Identify which cell holds the provided text, then report its (X, Y) central coordinate. 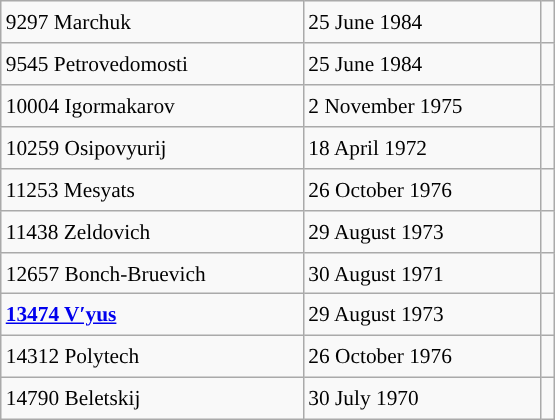
30 July 1970 (422, 399)
10004 Igormakarov (152, 106)
9545 Petrovedomosti (152, 64)
2 November 1975 (422, 106)
13474 Vʹyus (152, 315)
18 April 1972 (422, 148)
9297 Marchuk (152, 22)
10259 Osipovyurij (152, 148)
14312 Polytech (152, 357)
11438 Zeldovich (152, 231)
14790 Beletskij (152, 399)
30 August 1971 (422, 273)
12657 Bonch-Bruevich (152, 273)
11253 Mesyats (152, 189)
